Return (x, y) of the center of cell containing provided text 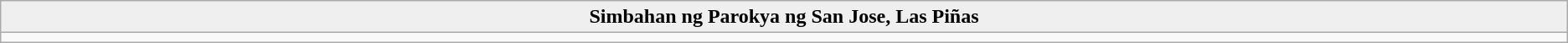
Simbahan ng Parokya ng San Jose, Las Piñas (784, 17)
